Search for the cell housing the specified text and yield its [X, Y] center coordinate. 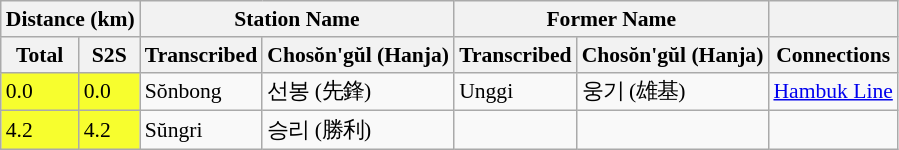
Unggi [515, 92]
Distance (km) [70, 19]
Sŏnbong [201, 92]
Total [40, 55]
Connections [832, 55]
Station Name [297, 19]
Former Name [611, 19]
승리 (勝利) [358, 130]
Sŭngri [201, 130]
선봉 (先鋒) [358, 92]
웅기 (雄基) [673, 92]
Hambuk Line [832, 92]
S2S [110, 55]
